Find where the given text appears and provide that cell's center as (X, Y) coordinate. 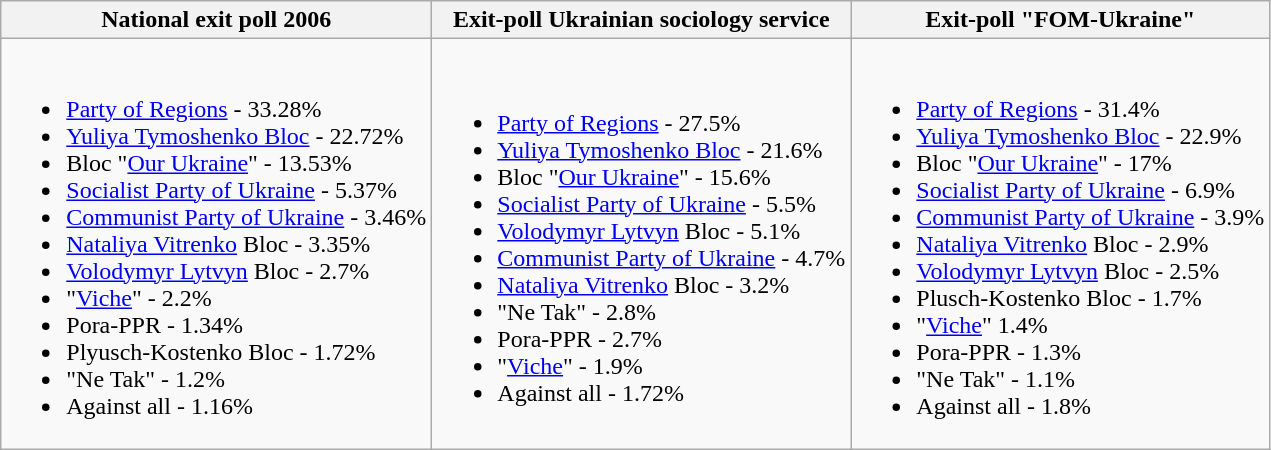
Exit-poll "FOM-Ukraine" (1060, 20)
Exit-poll Ukrainian sociology service (642, 20)
National exit poll 2006 (216, 20)
